From the cell containing the given text, extract its center point as [x, y] coordinate. 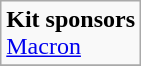
Kit sponsors Macron [71, 34]
